Locate the cell with the specified text and output its [X, Y] center coordinate. 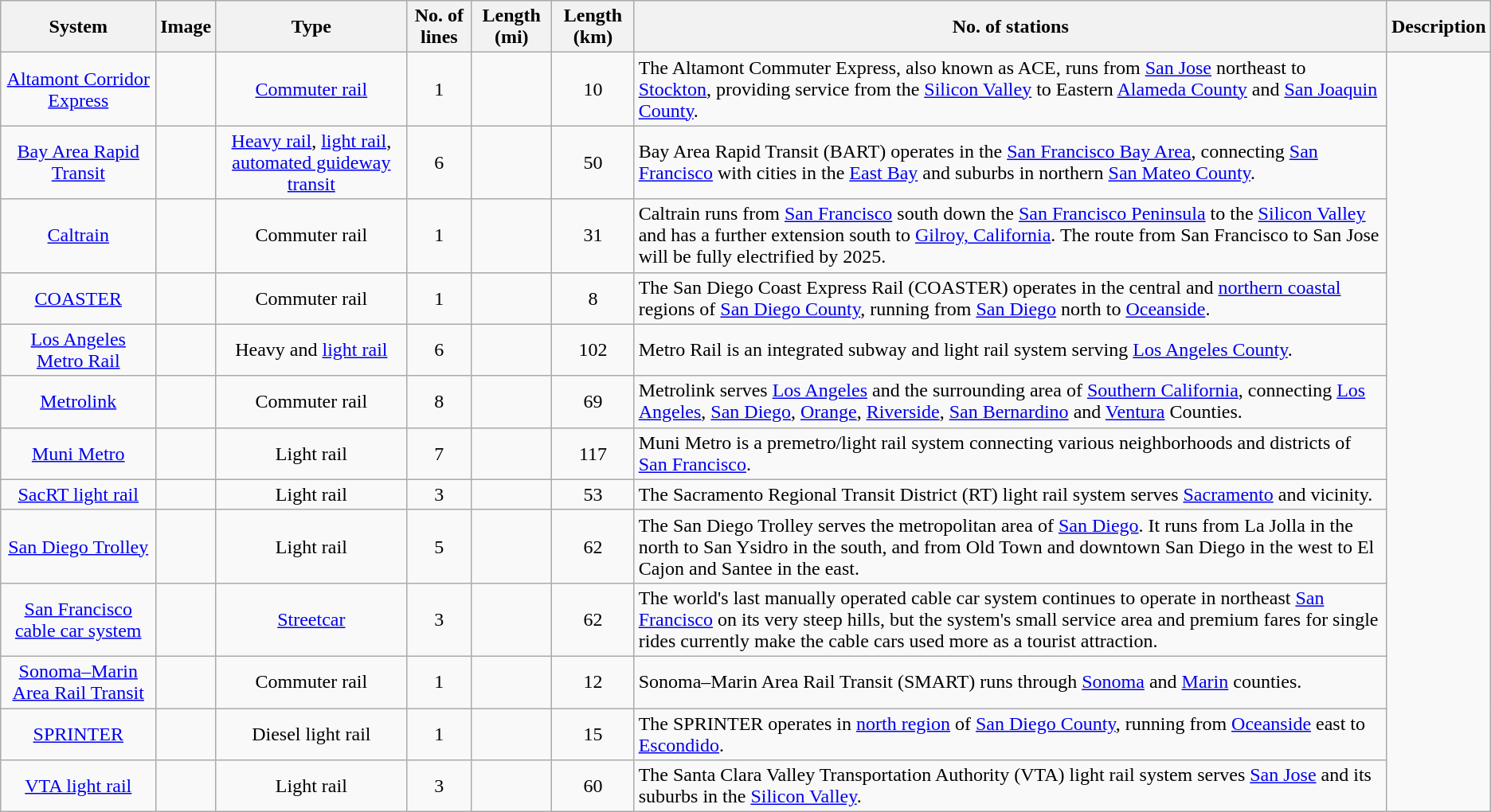
Los Angeles Metro Rail [78, 350]
7 [440, 454]
San Diego Trolley [78, 546]
Description [1438, 27]
Metrolink [78, 401]
69 [593, 401]
Streetcar [311, 619]
Bay Area Rapid Transit [78, 162]
Image [186, 27]
102 [593, 350]
60 [593, 787]
Length (km) [593, 27]
31 [593, 236]
Sonoma–Marin Area Rail Transit [78, 681]
San Francisco cable car system [78, 619]
Sonoma–Marin Area Rail Transit (SMART) runs through Sonoma and Marin counties. [1010, 681]
Length (mi) [511, 27]
50 [593, 162]
The Santa Clara Valley Transportation Authority (VTA) light rail system serves San Jose and its suburbs in the Silicon Valley. [1010, 787]
5 [440, 546]
SacRT light rail [78, 494]
System [78, 27]
Caltrain [78, 236]
The SPRINTER operates in north region of San Diego County, running from Oceanside east to Escondido. [1010, 734]
Metro Rail is an integrated subway and light rail system serving Los Angeles County. [1010, 350]
15 [593, 734]
Heavy rail, light rail, automated guideway transit [311, 162]
Altamont Corridor Express [78, 89]
Diesel light rail [311, 734]
12 [593, 681]
Muni Metro is a premetro/light rail system connecting various neighborhoods and districts of San Francisco. [1010, 454]
53 [593, 494]
COASTER [78, 298]
No. of lines [440, 27]
10 [593, 89]
Heavy and light rail [311, 350]
VTA light rail [78, 787]
The Sacramento Regional Transit District (RT) light rail system serves Sacramento and vicinity. [1010, 494]
Muni Metro [78, 454]
Type [311, 27]
No. of stations [1010, 27]
SPRINTER [78, 734]
117 [593, 454]
